Scan for the cell matching the given text and deliver its (X, Y) coordinate at center. 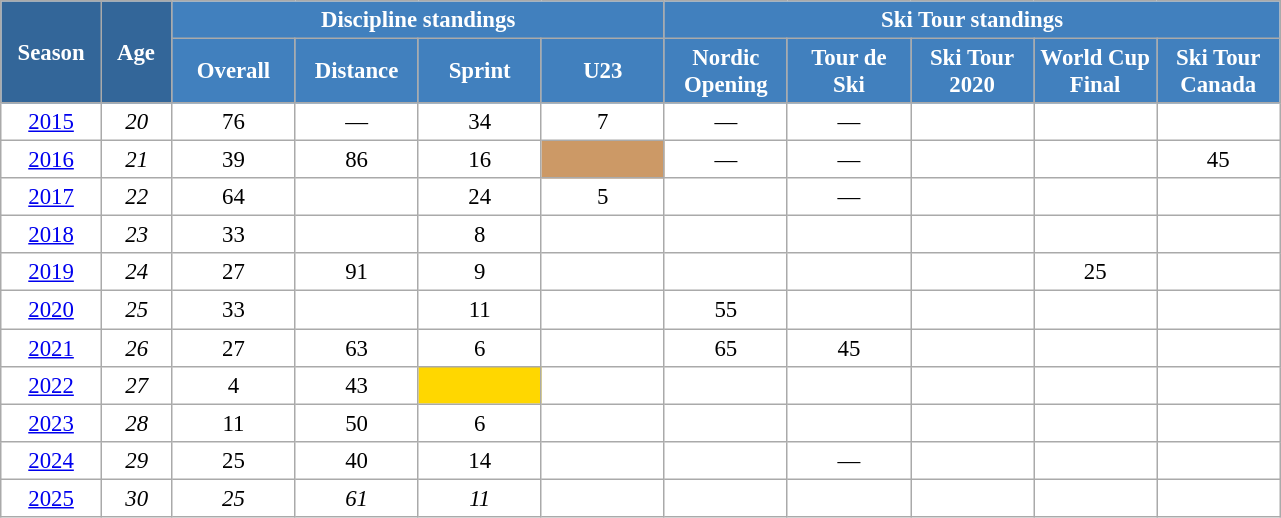
2015 (52, 122)
2020 (52, 310)
34 (480, 122)
50 (356, 423)
16 (480, 160)
64 (234, 197)
2022 (52, 385)
86 (356, 160)
76 (234, 122)
Overall (234, 72)
7 (602, 122)
14 (480, 460)
NordicOpening (726, 72)
Ski TourCanada (1218, 72)
28 (136, 423)
61 (356, 498)
2024 (52, 460)
21 (136, 160)
63 (356, 348)
2023 (52, 423)
26 (136, 348)
30 (136, 498)
4 (234, 385)
22 (136, 197)
55 (726, 310)
Sprint (480, 72)
9 (480, 273)
U23 (602, 72)
2016 (52, 160)
Distance (356, 72)
2019 (52, 273)
20 (136, 122)
65 (726, 348)
Tour deSki (848, 72)
29 (136, 460)
2017 (52, 197)
Season (52, 52)
2021 (52, 348)
Ski Tour2020 (972, 72)
Discipline standings (418, 20)
Age (136, 52)
2025 (52, 498)
23 (136, 235)
43 (356, 385)
8 (480, 235)
40 (356, 460)
Ski Tour standings (972, 20)
5 (602, 197)
39 (234, 160)
2018 (52, 235)
World CupFinal (1096, 72)
91 (356, 273)
